Pinpoint the cell where the given text exists, returning its (X, Y) midpoint coordinate. 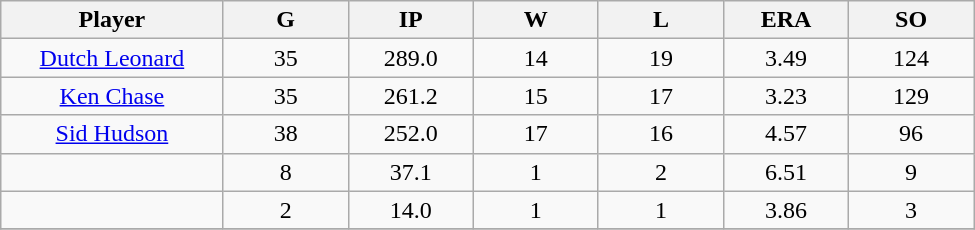
3.49 (786, 58)
3.23 (786, 96)
6.51 (786, 172)
16 (660, 134)
9 (912, 172)
14.0 (410, 210)
261.2 (410, 96)
19 (660, 58)
4.57 (786, 134)
15 (536, 96)
3 (912, 210)
W (536, 20)
Player (112, 20)
Dutch Leonard (112, 58)
3.86 (786, 210)
289.0 (410, 58)
ERA (786, 20)
38 (286, 134)
124 (912, 58)
G (286, 20)
37.1 (410, 172)
IP (410, 20)
SO (912, 20)
8 (286, 172)
252.0 (410, 134)
Sid Hudson (112, 134)
L (660, 20)
96 (912, 134)
Ken Chase (112, 96)
129 (912, 96)
14 (536, 58)
